Return [X, Y] of the center of cell containing provided text 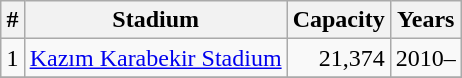
Kazım Karabekir Stadium [156, 58]
1 [12, 58]
Stadium [156, 20]
# [12, 20]
Years [426, 20]
2010– [426, 58]
21,374 [338, 58]
Capacity [338, 20]
